Output the [x, y] coordinate of the center of the cell containing the given text.  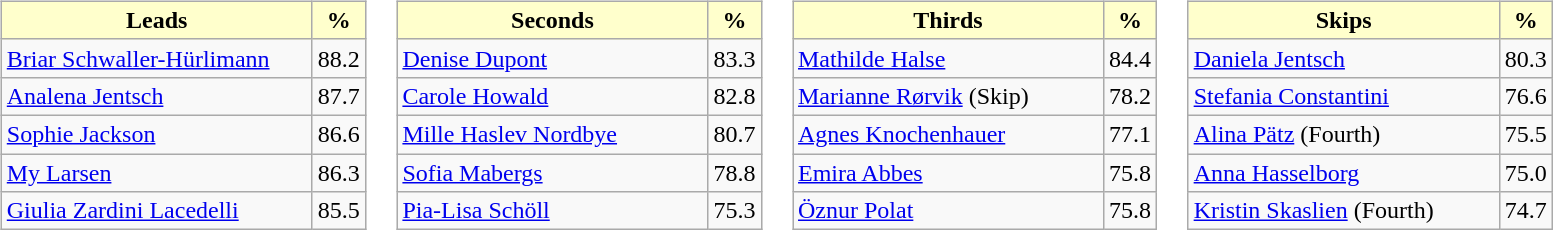
Daniela Jentsch [1344, 58]
88.2 [338, 58]
Skips [1344, 20]
Sofia Mabergs [552, 173]
Kristin Skaslien (Fourth) [1344, 211]
84.4 [1130, 58]
75.3 [734, 211]
Denise Dupont [552, 58]
82.8 [734, 96]
Thirds [948, 20]
75.0 [1526, 173]
Mille Haslev Nordbye [552, 134]
86.6 [338, 134]
Analena Jentsch [156, 96]
80.3 [1526, 58]
Mathilde Halse [948, 58]
78.2 [1130, 96]
Agnes Knochenhauer [948, 134]
Carole Howald [552, 96]
Marianne Rørvik (Skip) [948, 96]
85.5 [338, 211]
Seconds [552, 20]
77.1 [1130, 134]
Alina Pätz (Fourth) [1344, 134]
Stefania Constantini [1344, 96]
80.7 [734, 134]
Pia-Lisa Schöll [552, 211]
Anna Hasselborg [1344, 173]
78.8 [734, 173]
86.3 [338, 173]
My Larsen [156, 173]
Briar Schwaller-Hürlimann [156, 58]
75.5 [1526, 134]
74.7 [1526, 211]
Öznur Polat [948, 211]
76.6 [1526, 96]
83.3 [734, 58]
Emira Abbes [948, 173]
Giulia Zardini Lacedelli [156, 211]
87.7 [338, 96]
Sophie Jackson [156, 134]
Leads [156, 20]
